Return (x, y) of the center of cell containing provided text 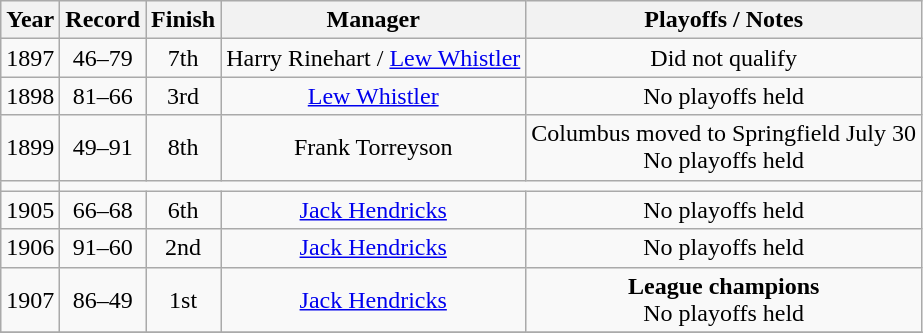
91–60 (103, 248)
66–68 (103, 210)
2nd (184, 248)
Did not qualify (724, 58)
81–66 (103, 96)
Year (30, 20)
49–91 (103, 148)
1899 (30, 148)
Lew Whistler (374, 96)
1897 (30, 58)
Manager (374, 20)
Playoffs / Notes (724, 20)
League championsNo playoffs held (724, 300)
1898 (30, 96)
Frank Torreyson (374, 148)
3rd (184, 96)
Finish (184, 20)
1st (184, 300)
86–49 (103, 300)
8th (184, 148)
Harry Rinehart / Lew Whistler (374, 58)
7th (184, 58)
1907 (30, 300)
Columbus moved to Springfield July 30No playoffs held (724, 148)
1905 (30, 210)
46–79 (103, 58)
1906 (30, 248)
6th (184, 210)
Record (103, 20)
